Provide the (X, Y) coordinate of the cell's center where the given text is located.  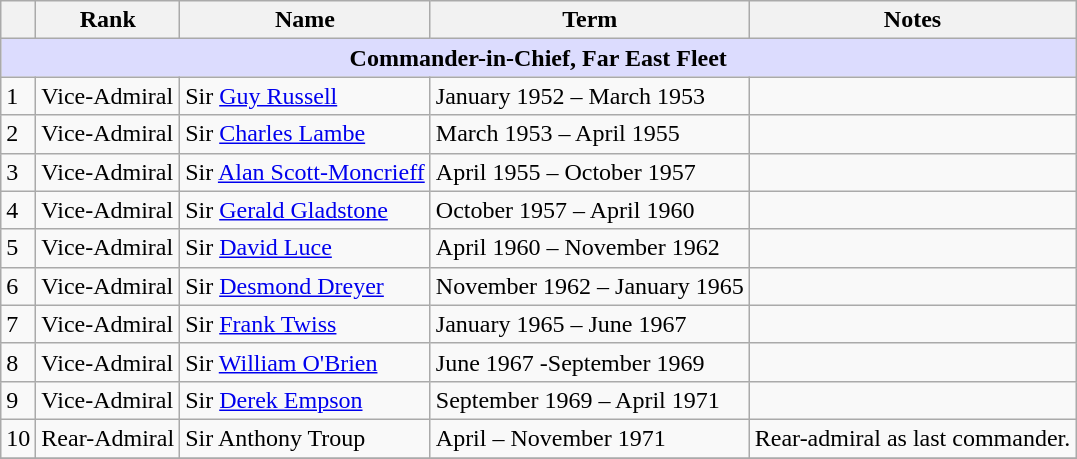
1 (18, 96)
Sir Alan Scott-Moncrieff (306, 172)
4 (18, 210)
5 (18, 248)
Rank (108, 20)
Sir Charles Lambe (306, 134)
Sir Frank Twiss (306, 324)
Sir David Luce (306, 248)
Sir William O'Brien (306, 362)
10 (18, 438)
Rear-admiral as last commander. (912, 438)
6 (18, 286)
March 1953 – April 1955 (590, 134)
April 1955 – October 1957 (590, 172)
Commander-in-Chief, Far East Fleet (538, 58)
7 (18, 324)
Sir Guy Russell (306, 96)
2 (18, 134)
November 1962 – January 1965 (590, 286)
9 (18, 400)
April – November 1971 (590, 438)
Rear-Admiral (108, 438)
Name (306, 20)
Sir Desmond Dreyer (306, 286)
January 1952 – March 1953 (590, 96)
8 (18, 362)
October 1957 – April 1960 (590, 210)
June 1967 -September 1969 (590, 362)
Sir Gerald Gladstone (306, 210)
Term (590, 20)
Sir Derek Empson (306, 400)
3 (18, 172)
January 1965 – June 1967 (590, 324)
Notes (912, 20)
September 1969 – April 1971 (590, 400)
Sir Anthony Troup (306, 438)
April 1960 – November 1962 (590, 248)
